Provide the [x, y] coordinate of the cell's center where the given text is located.  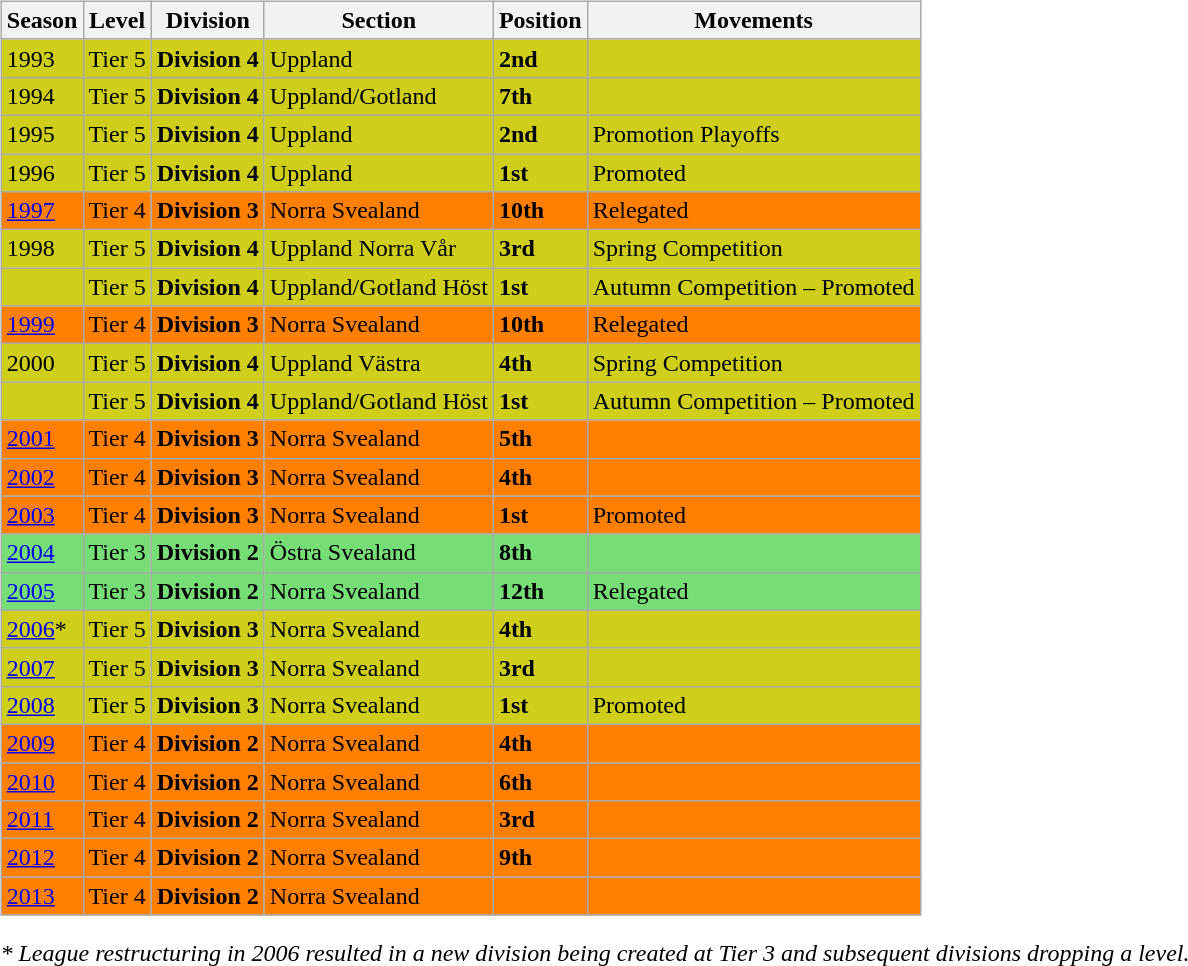
12th [540, 591]
2004 [42, 553]
Uppland/Gotland [378, 96]
2009 [42, 743]
1995 [42, 134]
5th [540, 439]
2008 [42, 705]
1993 [42, 58]
2011 [42, 820]
7th [540, 96]
2005 [42, 591]
Section [378, 20]
1996 [42, 173]
Movements [754, 20]
2007 [42, 667]
1999 [42, 325]
2010 [42, 781]
2000 [42, 363]
Uppland Norra Vår [378, 249]
Level [117, 20]
2001 [42, 439]
2012 [42, 858]
Uppland Västra [378, 363]
1994 [42, 96]
2003 [42, 515]
2013 [42, 896]
1998 [42, 249]
9th [540, 858]
Östra Svealand [378, 553]
8th [540, 553]
Promotion Playoffs [754, 134]
Season [42, 20]
6th [540, 781]
2006* [42, 629]
2002 [42, 477]
1997 [42, 211]
Position [540, 20]
Division [208, 20]
